Provide the [x, y] coordinate of the cell's center where the given text is located.  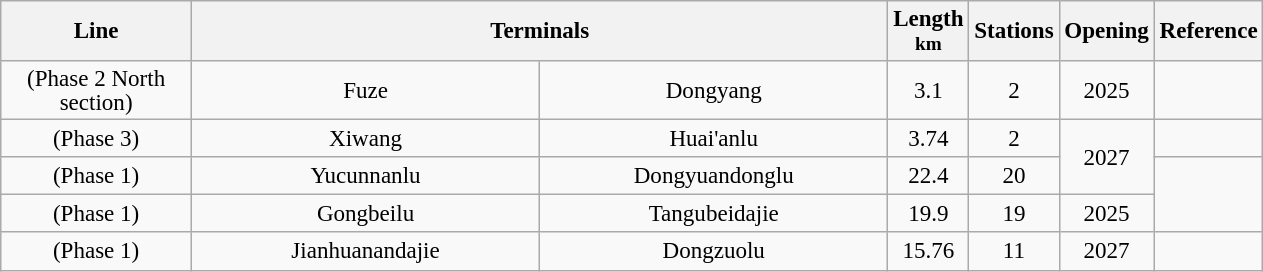
(Phase 3) [96, 139]
Yucunnanlu [365, 176]
Dongyang [714, 90]
3.1 [928, 90]
Fuze [365, 90]
Lengthkm [928, 31]
19 [1014, 214]
3.74 [928, 139]
Line [96, 31]
Dongzuolu [714, 252]
Opening [1106, 31]
Xiwang [365, 139]
20 [1014, 176]
11 [1014, 252]
Stations [1014, 31]
Tangubeidajie [714, 214]
19.9 [928, 214]
(Phase 2 North section) [96, 90]
Gongbeilu [365, 214]
Reference [1208, 31]
Huai'anlu [714, 139]
15.76 [928, 252]
Terminals [539, 31]
Jianhuanandajie [365, 252]
22.4 [928, 176]
Dongyuandonglu [714, 176]
